Determine the [x, y] coordinate at the center of the cell enclosing the given text.  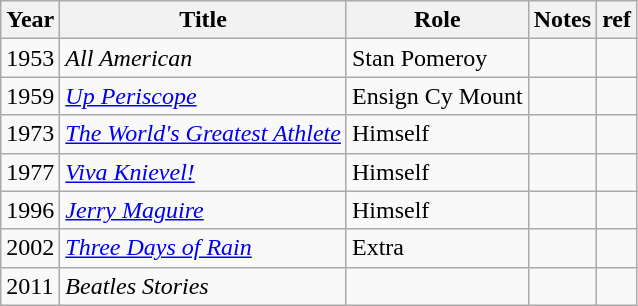
Up Periscope [204, 96]
Stan Pomeroy [437, 58]
1973 [30, 134]
Viva Knievel! [204, 172]
Year [30, 20]
2002 [30, 248]
Jerry Maguire [204, 210]
Role [437, 20]
2011 [30, 286]
1996 [30, 210]
Notes [562, 20]
Ensign Cy Mount [437, 96]
Three Days of Rain [204, 248]
Beatles Stories [204, 286]
1953 [30, 58]
Extra [437, 248]
The World's Greatest Athlete [204, 134]
All American [204, 58]
ref [617, 20]
Title [204, 20]
1977 [30, 172]
1959 [30, 96]
